For the text-containing cell, return its midpoint in [X, Y] coordinate format. 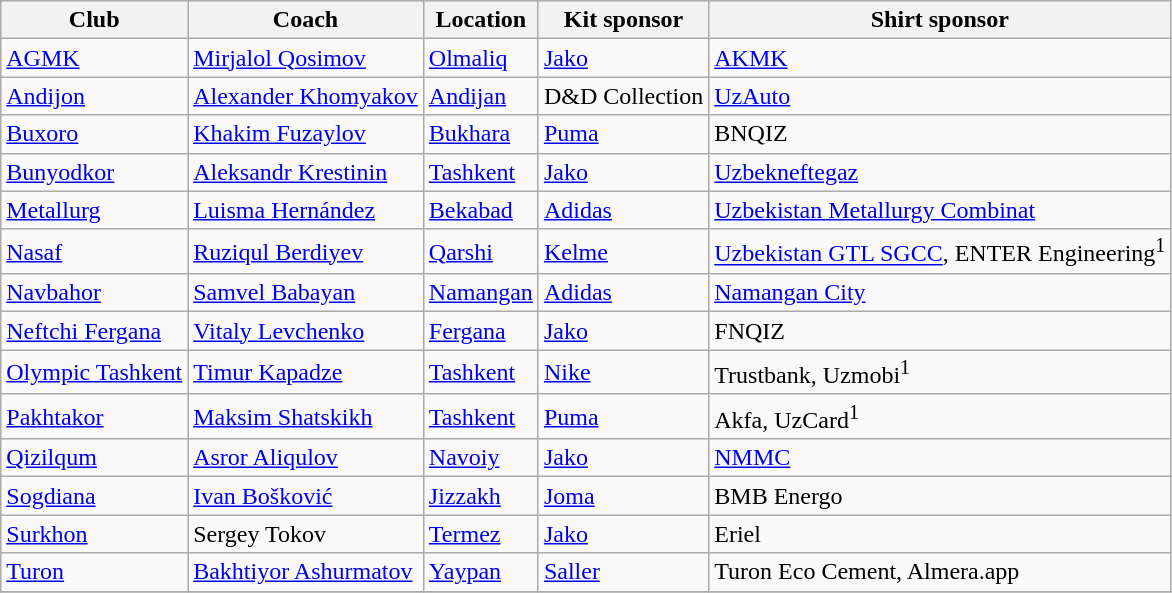
Alexander Khomyakov [306, 96]
Namangan City [940, 293]
Yaypan [480, 572]
Vitaly Levchenko [306, 331]
Samvel Babayan [306, 293]
Akfa, UzCard1 [940, 416]
Ruziqul Berdiyev [306, 252]
AKMK [940, 58]
Mirjalol Qosimov [306, 58]
Bukhara [480, 134]
Fergana [480, 331]
Buxoro [94, 134]
NMMC [940, 458]
Sogdiana [94, 496]
Ivan Bošković [306, 496]
Termez [480, 534]
Maksim Shatskikh [306, 416]
BMB Energo [940, 496]
Qizilqum [94, 458]
Trustbank, Uzmobi1 [940, 372]
D&D Collection [623, 96]
Shirt sponsor [940, 20]
Location [480, 20]
Bekabad [480, 210]
Uzbekneftegaz [940, 172]
FNQIZ [940, 331]
Surkhon [94, 534]
Navbahor [94, 293]
Asror Aliqulov [306, 458]
Turon [94, 572]
Olmaliq [480, 58]
BNQIZ [940, 134]
Coach [306, 20]
Turon Eco Cement, Almera.app [940, 572]
Khakim Fuzaylov [306, 134]
Timur Kapadze [306, 372]
Jizzakh [480, 496]
Saller [623, 572]
Neftchi Fergana [94, 331]
Metallurg [94, 210]
Pakhtakor [94, 416]
Uzbekistan GTL SGCC, ENTER Engineering1 [940, 252]
Navoiy [480, 458]
Olympic Tashkent [94, 372]
Kit sponsor [623, 20]
Namangan [480, 293]
Qarshi [480, 252]
Nasaf [94, 252]
AGMK [94, 58]
Luisma Hernández [306, 210]
Aleksandr Krestinin [306, 172]
UzAuto [940, 96]
Uzbekistan Metallurgy Combinat [940, 210]
Nike [623, 372]
Joma [623, 496]
Andijon [94, 96]
Club [94, 20]
Andijan [480, 96]
Bakhtiyor Ashurmatov [306, 572]
Eriel [940, 534]
Kelme [623, 252]
Sergey Tokov [306, 534]
Bunyodkor [94, 172]
